Return the [x, y] coordinate for the center point of the cell that contains the specified text.  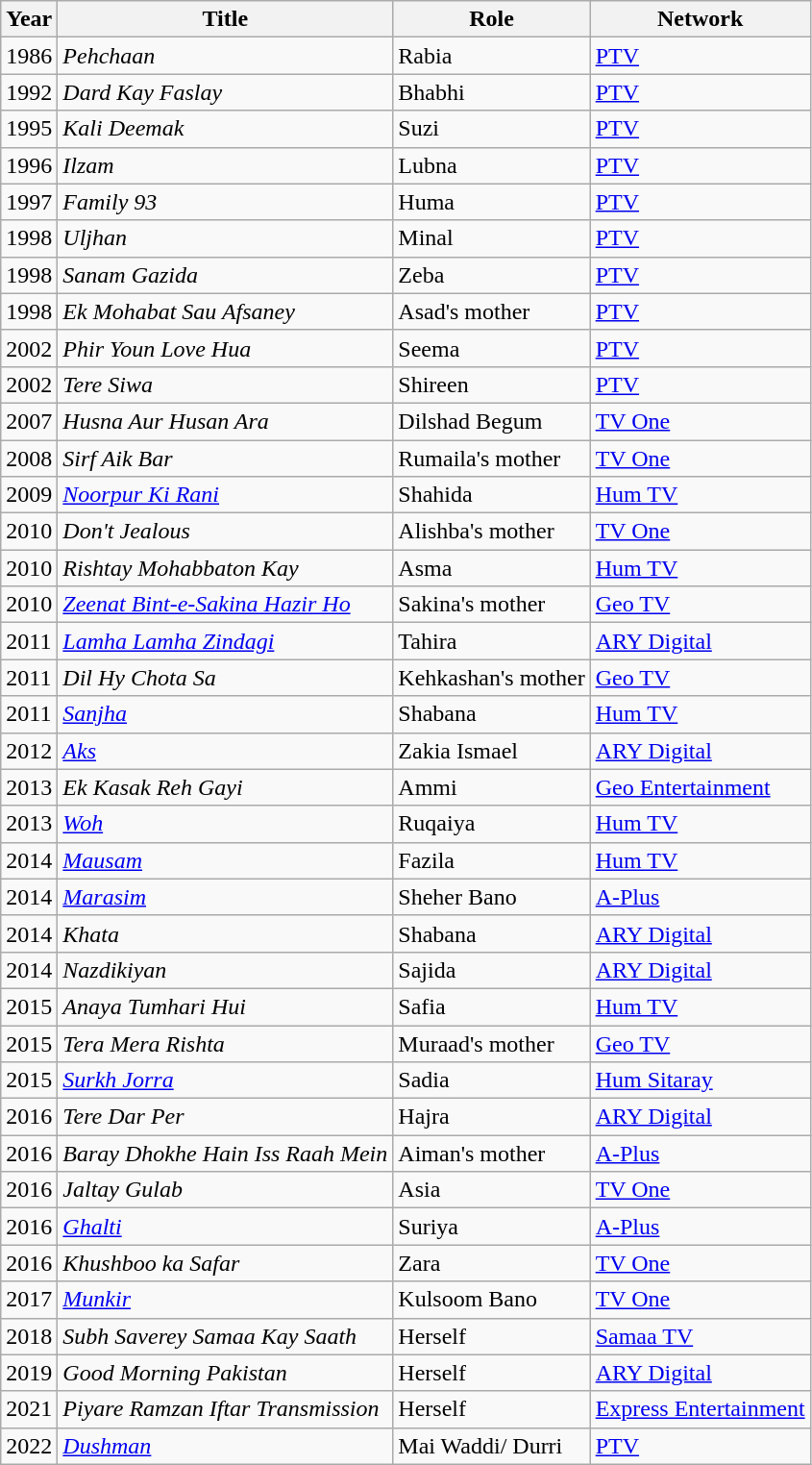
Dard Kay Faslay [225, 92]
Sajida [492, 970]
2012 [29, 751]
Express Entertainment [700, 1409]
2021 [29, 1409]
Hajra [492, 1117]
Don't Jealous [225, 532]
Tera Mera Rishta [225, 1043]
Role [492, 19]
Bhabhi [492, 92]
Marasim [225, 897]
2022 [29, 1446]
Piyare Ramzan Iftar Transmission [225, 1409]
Lubna [492, 165]
2007 [29, 421]
Year [29, 19]
1986 [29, 56]
Aks [225, 751]
Kehkashan's mother [492, 678]
Woh [225, 824]
Baray Dhokhe Hain Iss Raah Mein [225, 1154]
Rabia [492, 56]
Huma [492, 202]
1997 [29, 202]
Nazdikiyan [225, 970]
Ruqaiya [492, 824]
Dil Hy Chota Sa [225, 678]
Suriya [492, 1227]
2008 [29, 459]
Tere Dar Per [225, 1117]
Kali Deemak [225, 129]
Muraad's mother [492, 1043]
Suzi [492, 129]
Seema [492, 348]
Aiman's mother [492, 1154]
Phir Youn Love Hua [225, 348]
2018 [29, 1336]
Jaltay Gulab [225, 1190]
Shireen [492, 385]
Ammi [492, 787]
Family 93 [225, 202]
Zeba [492, 275]
Tahira [492, 641]
Fazila [492, 860]
Zeenat Bint-e-Sakina Hazir Ho [225, 605]
Asma [492, 568]
Sadia [492, 1080]
Shahida [492, 495]
Lamha Lamha Zindagi [225, 641]
1992 [29, 92]
Anaya Tumhari Hui [225, 1006]
Asia [492, 1190]
Subh Saverey Samaa Kay Saath [225, 1336]
Safia [492, 1006]
Alishba's mother [492, 532]
Ilzam [225, 165]
Surkh Jorra [225, 1080]
Title [225, 19]
Sanjha [225, 714]
Samaa TV [700, 1336]
Zara [492, 1263]
Good Morning Pakistan [225, 1373]
Munkir [225, 1300]
Ghalti [225, 1227]
Minal [492, 238]
2009 [29, 495]
2017 [29, 1300]
2019 [29, 1373]
Geo Entertainment [700, 787]
Pehchaan [225, 56]
Sanam Gazida [225, 275]
Zakia Ismael [492, 751]
1996 [29, 165]
Sirf Aik Bar [225, 459]
Noorpur Ki Rani [225, 495]
Husna Aur Husan Ara [225, 421]
Rishtay Mohabbaton Kay [225, 568]
Mai Waddi/ Durri [492, 1446]
Ek Mohabat Sau Afsaney [225, 311]
Dilshad Begum [492, 421]
Rumaila's mother [492, 459]
Dushman [225, 1446]
Uljhan [225, 238]
Khushboo ka Safar [225, 1263]
Mausam [225, 860]
1995 [29, 129]
Khata [225, 933]
Tere Siwa [225, 385]
Asad's mother [492, 311]
Sheher Bano [492, 897]
Network [700, 19]
Ek Kasak Reh Gayi [225, 787]
Kulsoom Bano [492, 1300]
Sakina's mother [492, 605]
Hum Sitaray [700, 1080]
